Capture the cell that displays the provided text and extract its [X, Y] central coordinate. 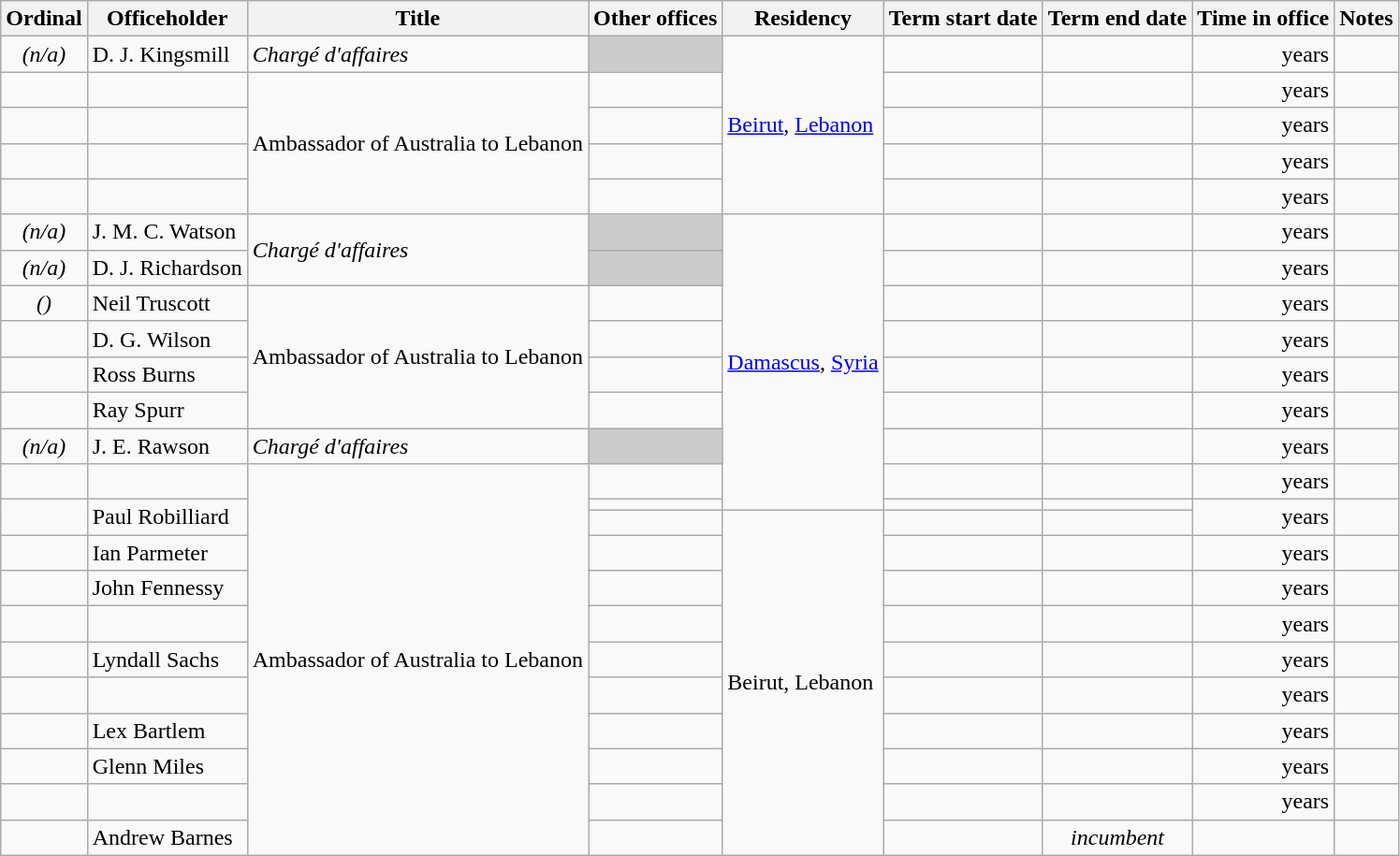
Glenn Miles [167, 766]
Residency [803, 19]
Other offices [655, 19]
John Fennessy [167, 588]
Term end date [1117, 19]
Term start date [963, 19]
Time in office [1263, 19]
Ross Burns [167, 374]
Officeholder [167, 19]
Andrew Barnes [167, 837]
Damascus, Syria [803, 362]
incumbent [1117, 837]
Neil Truscott [167, 303]
D. J. Richardson [167, 268]
Ray Spurr [167, 410]
Ian Parmeter [167, 553]
Ordinal [44, 19]
J. M. C. Watson [167, 232]
J. E. Rawson [167, 446]
D. J. Kingsmill [167, 54]
D. G. Wilson [167, 339]
Notes [1366, 19]
Title [417, 19]
() [44, 303]
Lex Bartlem [167, 731]
Paul Robilliard [167, 517]
Lyndall Sachs [167, 660]
